Extract the (X, Y) coordinate from the center of the cell holding the provided text.  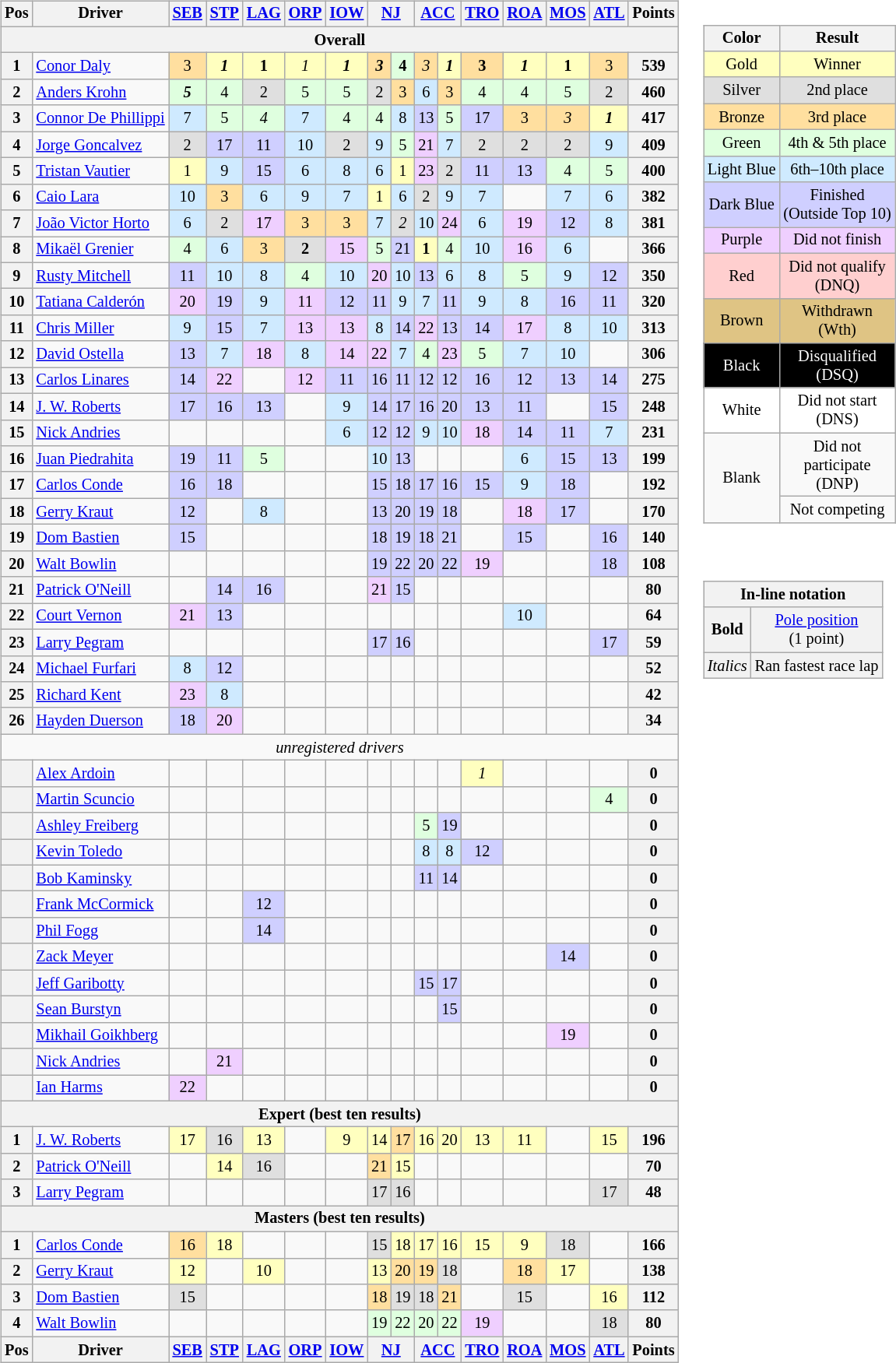
306 (653, 354)
Conor Daly (100, 66)
Bob Kaminsky (100, 878)
Mikhail Goikhberg (100, 1035)
64 (653, 617)
381 (653, 223)
In-line notation (792, 595)
Caio Lara (100, 197)
White (741, 410)
Michael Furfari (100, 669)
275 (653, 381)
Purple (741, 241)
59 (653, 642)
2nd place (837, 90)
Gold (741, 65)
Finished(Outside Top 10) (837, 205)
David Ostella (100, 354)
350 (653, 276)
313 (653, 328)
25 (16, 695)
70 (653, 1167)
Pole position(1 point) (817, 630)
Expert (best ten results) (339, 1114)
Kevin Toledo (100, 852)
Silver (741, 90)
6th–10th place (837, 169)
34 (653, 721)
199 (653, 459)
Tatiana Calderón (100, 302)
366 (653, 250)
320 (653, 302)
Not competing (837, 510)
Did notparticipate(DNP) (837, 465)
Tristan Vautier (100, 171)
Withdrawn(Wth) (837, 321)
Green (741, 143)
382 (653, 197)
Did not finish (837, 241)
Martin Scuncio (100, 799)
Masters (best ten results) (339, 1219)
Brown (741, 321)
Rusty Mitchell (100, 276)
Did not qualify(DNQ) (837, 276)
42 (653, 695)
Bold (727, 630)
Alex Ardoin (100, 774)
João Victor Horto (100, 223)
Carlos Linares (100, 381)
Black (741, 366)
Frank McCormick (100, 905)
Anders Krohn (100, 93)
Red (741, 276)
192 (653, 485)
196 (653, 1140)
138 (653, 1271)
Mikaël Grenier (100, 250)
Jorge Goncalvez (100, 145)
4th & 5th place (837, 143)
Chris Miller (100, 328)
Light Blue (741, 169)
Color (741, 38)
108 (653, 564)
Result (837, 38)
Dark Blue (741, 205)
26 (16, 721)
248 (653, 406)
Overall (339, 40)
Ran fastest race lap (817, 666)
Did not start(DNS) (837, 410)
Ashley Freiberg (100, 826)
Blank (741, 478)
48 (653, 1193)
52 (653, 669)
Richard Kent (100, 695)
231 (653, 433)
539 (653, 66)
400 (653, 171)
Disqualified(DSQ) (837, 366)
unregistered drivers (339, 747)
Juan Piedrahita (100, 459)
Zack Meyer (100, 957)
417 (653, 118)
Phil Fogg (100, 931)
166 (653, 1245)
Jeff Garibotty (100, 983)
Ian Harms (100, 1088)
Bronze (741, 117)
Connor De Phillippi (100, 118)
Winner (837, 65)
Italics (727, 666)
460 (653, 93)
170 (653, 511)
Sean Burstyn (100, 1010)
Court Vernon (100, 617)
Hayden Duerson (100, 721)
140 (653, 538)
409 (653, 145)
3rd place (837, 117)
112 (653, 1298)
